Scan for the cell matching the given text and deliver its [X, Y] coordinate at center. 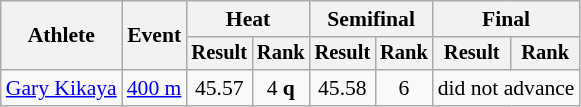
45.57 [219, 88]
did not advance [506, 88]
Gary Kikaya [62, 88]
Final [506, 19]
Semifinal [372, 19]
Athlete [62, 36]
400 m [154, 88]
6 [404, 88]
Event [154, 36]
45.58 [343, 88]
Heat [248, 19]
4 q [281, 88]
